Determine the (X, Y) coordinate at the center of the cell enclosing the given text.  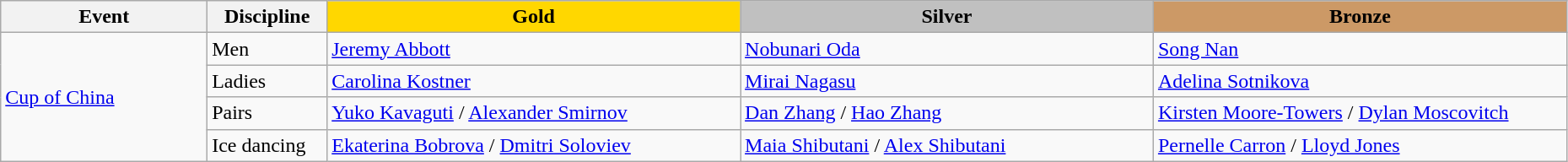
Mirai Nagasu (947, 81)
Cup of China (105, 97)
Carolina Kostner (534, 81)
Yuko Kavaguti / Alexander Smirnov (534, 113)
Ice dancing (267, 145)
Adelina Sotnikova (1360, 81)
Dan Zhang / Hao Zhang (947, 113)
Event (105, 17)
Jeremy Abbott (534, 49)
Discipline (267, 17)
Ekaterina Bobrova / Dmitri Soloviev (534, 145)
Maia Shibutani / Alex Shibutani (947, 145)
Song Nan (1360, 49)
Nobunari Oda (947, 49)
Ladies (267, 81)
Bronze (1360, 17)
Pairs (267, 113)
Gold (534, 17)
Pernelle Carron / Lloyd Jones (1360, 145)
Kirsten Moore-Towers / Dylan Moscovitch (1360, 113)
Men (267, 49)
Silver (947, 17)
